Detect which cell encompasses the target text, then output its (X, Y) center coordinate. 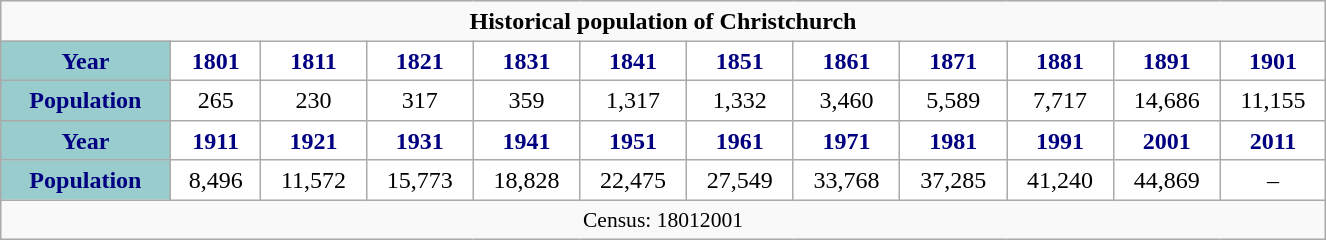
1971 (846, 140)
15,773 (420, 180)
5,589 (954, 100)
14,686 (1166, 100)
1801 (216, 61)
Census: 18012001 (663, 220)
3,460 (846, 100)
1831 (526, 61)
317 (420, 100)
1931 (420, 140)
22,475 (634, 180)
1901 (1273, 61)
41,240 (1060, 180)
44,869 (1166, 180)
359 (526, 100)
8,496 (216, 180)
1961 (740, 140)
1861 (846, 61)
1811 (314, 61)
1,317 (634, 100)
1821 (420, 61)
1951 (634, 140)
1871 (954, 61)
11,155 (1273, 100)
– (1273, 180)
Historical population of Christchurch (663, 21)
1981 (954, 140)
265 (216, 100)
1891 (1166, 61)
7,717 (1060, 100)
2011 (1273, 140)
1,332 (740, 100)
1851 (740, 61)
1881 (1060, 61)
1991 (1060, 140)
2001 (1166, 140)
1841 (634, 61)
1911 (216, 140)
11,572 (314, 180)
1941 (526, 140)
33,768 (846, 180)
18,828 (526, 180)
230 (314, 100)
1921 (314, 140)
27,549 (740, 180)
37,285 (954, 180)
